From the cell containing the given text, extract its center point as [X, Y] coordinate. 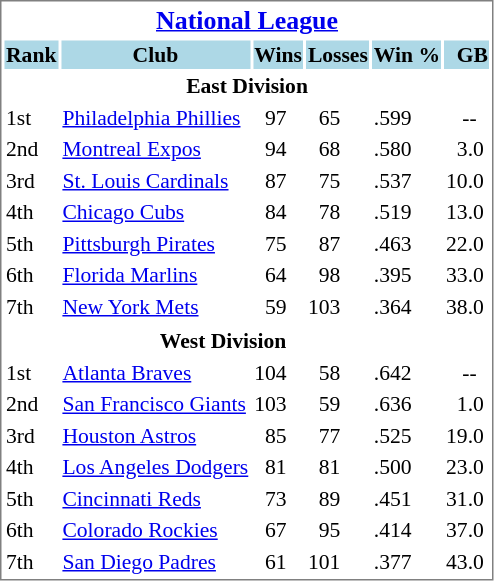
Win % [406, 54]
33.0 [468, 275]
65 [338, 118]
.580 [406, 149]
43.0 [468, 562]
Atlanta Braves [156, 372]
104 [278, 372]
.364 [406, 306]
95 [338, 530]
64 [278, 275]
Wins [278, 54]
Colorado Rockies [156, 530]
19.0 [468, 436]
97 [278, 118]
Philadelphia Phillies [156, 118]
Rank [30, 54]
23.0 [468, 467]
National League [246, 20]
84 [278, 212]
.377 [406, 562]
10.0 [468, 180]
61 [278, 562]
37.0 [468, 530]
GB [468, 54]
78 [338, 212]
31.0 [468, 498]
98 [338, 275]
Pittsburgh Pirates [156, 244]
San Diego Padres [156, 562]
68 [338, 149]
.395 [406, 275]
.500 [406, 467]
Florida Marlins [156, 275]
13.0 [468, 212]
.525 [406, 436]
.451 [406, 498]
Montreal Expos [156, 149]
Los Angeles Dodgers [156, 467]
San Francisco Giants [156, 404]
.642 [406, 372]
.636 [406, 404]
Houston Astros [156, 436]
38.0 [468, 306]
3.0 [468, 149]
22.0 [468, 244]
.414 [406, 530]
.519 [406, 212]
.537 [406, 180]
Club [156, 54]
67 [278, 530]
New York Mets [156, 306]
94 [278, 149]
.463 [406, 244]
St. Louis Cardinals [156, 180]
58 [338, 372]
West Division [222, 341]
East Division [246, 86]
73 [278, 498]
Chicago Cubs [156, 212]
Cincinnati Reds [156, 498]
.599 [406, 118]
85 [278, 436]
77 [338, 436]
1.0 [468, 404]
Losses [338, 54]
89 [338, 498]
101 [338, 562]
